Scan for the cell matching the given text and deliver its [X, Y] coordinate at center. 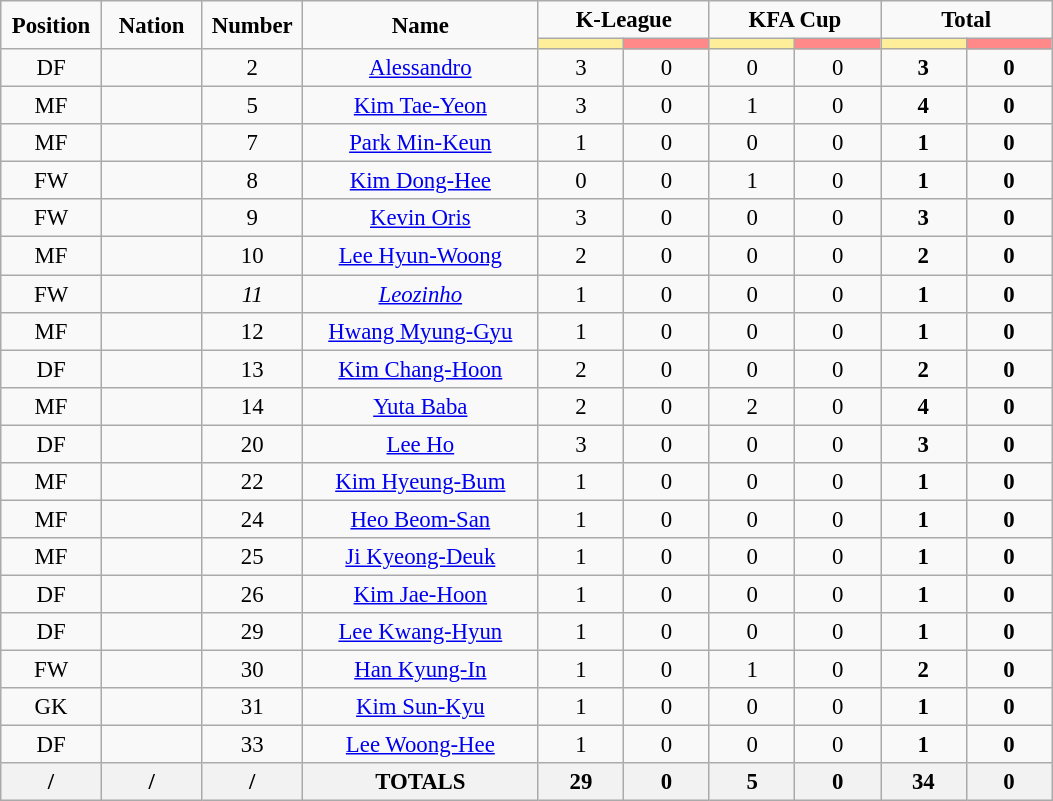
Lee Kwang-Hyun [421, 632]
9 [252, 219]
Kim Jae-Hoon [421, 594]
Name [421, 25]
Lee Ho [421, 444]
KFA Cup [794, 20]
TOTALS [421, 782]
Lee Woong-Hee [421, 745]
Nation [152, 25]
K-League [624, 20]
20 [252, 444]
Ji Kyeong-Deuk [421, 557]
34 [923, 782]
33 [252, 745]
Kim Chang-Hoon [421, 369]
Yuta Baba [421, 406]
24 [252, 519]
26 [252, 594]
25 [252, 557]
Alessandro [421, 68]
Kevin Oris [421, 219]
31 [252, 707]
Heo Beom-San [421, 519]
13 [252, 369]
7 [252, 143]
Position [52, 25]
Han Kyung-In [421, 670]
Kim Sun-Kyu [421, 707]
30 [252, 670]
Kim Hyeung-Bum [421, 482]
Kim Tae-Yeon [421, 106]
Number [252, 25]
Lee Hyun-Woong [421, 256]
22 [252, 482]
Total [966, 20]
Leozinho [421, 294]
14 [252, 406]
12 [252, 331]
8 [252, 181]
GK [52, 707]
Kim Dong-Hee [421, 181]
Hwang Myung-Gyu [421, 331]
Park Min-Keun [421, 143]
10 [252, 256]
11 [252, 294]
